Detect which cell encompasses the target text, then output its (x, y) center coordinate. 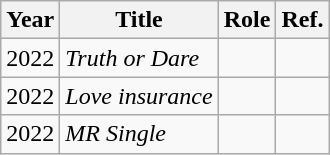
Role (247, 20)
Title (139, 20)
MR Single (139, 134)
Year (30, 20)
Ref. (302, 20)
Love insurance (139, 96)
Truth or Dare (139, 58)
